Detect which cell encompasses the target text, then output its (X, Y) center coordinate. 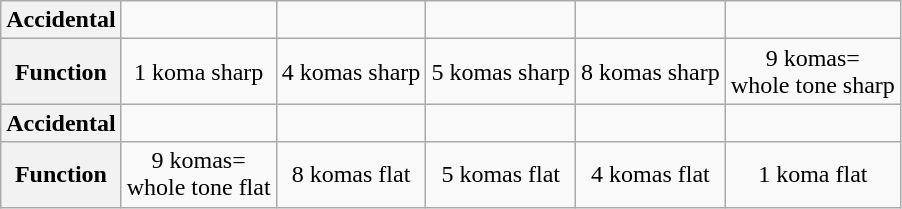
8 komas sharp (651, 72)
8 komas flat (351, 174)
4 komas sharp (351, 72)
1 koma sharp (198, 72)
9 komas=whole tone flat (198, 174)
9 komas=whole tone sharp (812, 72)
5 komas flat (501, 174)
5 komas sharp (501, 72)
4 komas flat (651, 174)
1 koma flat (812, 174)
